Pinpoint the cell where the given text exists, returning its (X, Y) midpoint coordinate. 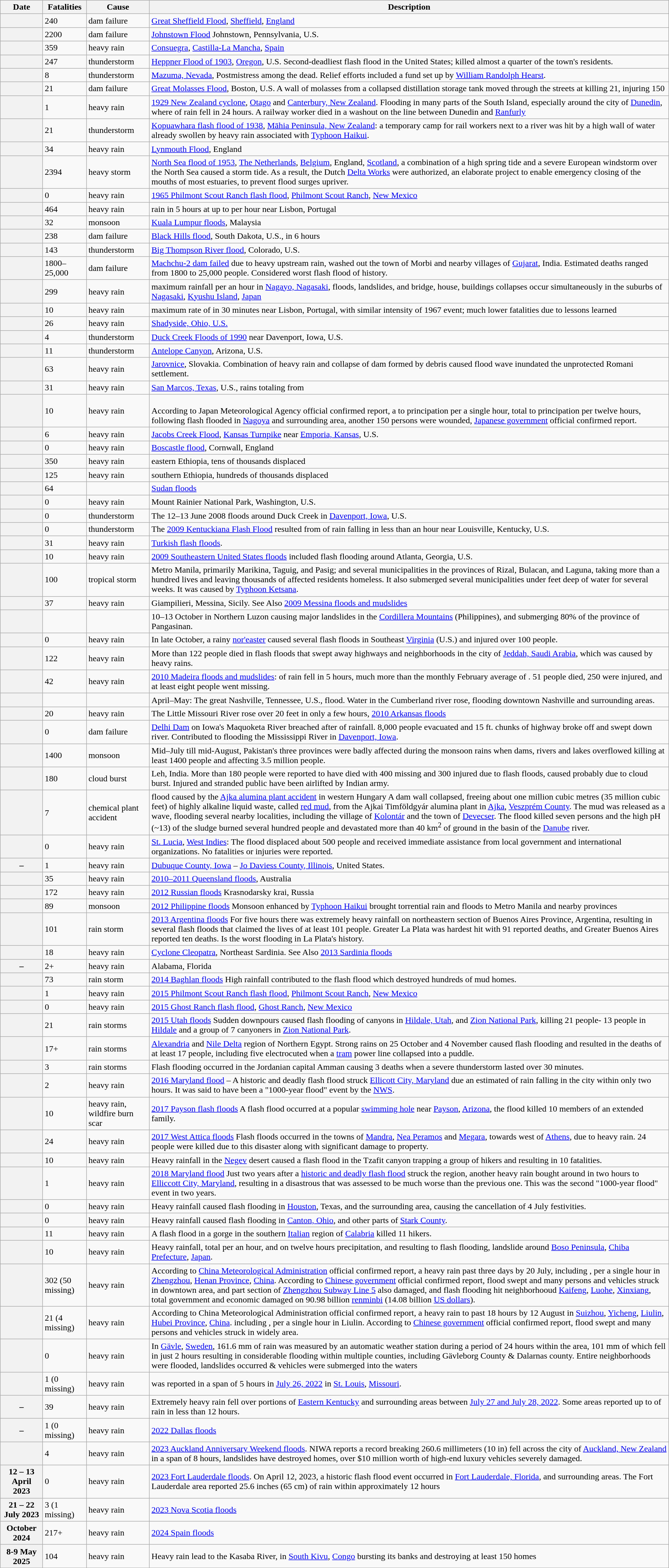
Fatalities (65, 7)
39 (65, 1407)
100 (65, 580)
Big Thompson River flood, Colorado, U.S. (409, 250)
October 2024 (21, 1533)
6 (65, 434)
217+ (65, 1533)
The 12–13 June 2008 floods around Duck Creek in Davenport, Iowa, U.S. (409, 516)
464 (65, 209)
238 (65, 236)
302 (50 missing) (65, 1285)
8 (65, 75)
2394 (65, 172)
1800–25,000 (65, 268)
247 (65, 61)
8-9 May 2025 (21, 1556)
101 (65, 929)
Description (409, 7)
21 (4 missing) (65, 1323)
2023 Nova Scotia floods (409, 1510)
The Little Missouri River rose over 20 feet in only a few hours, 2010 Arkansas floods (409, 713)
Jacobs Creek Flood, Kansas Turnpike near Emporia, Kansas, U.S. (409, 434)
2200 (65, 34)
2015 Philmont Scout Ranch flash flood, Philmont Scout Ranch, New Mexico (409, 993)
89 (65, 906)
64 (65, 489)
Lynmouth Flood, England (409, 149)
Cause (118, 7)
143 (65, 250)
A flash flood in a gorge in the southern Italian region of Calabria killed 11 hikers. (409, 1233)
rain in 5 hours at up to per hour near Lisbon, Portugal (409, 209)
Alabama, Florida (409, 966)
2014 Baghlan floods High rainfall contributed to the flash flood which destroyed hundreds of mud homes. (409, 980)
35 (65, 879)
Consuegra, Castilla-La Mancha, Spain (409, 48)
Black Hills flood, South Dakota, U.S., in 6 hours (409, 236)
37 (65, 603)
12 – 13 April 2023 (21, 1482)
Heavy rainfall caused flash flooding in Canton, Ohio, and other parts of Stark County. (409, 1220)
Dubuque County, Iowa – Jo Daviess County, Illinois, United States. (409, 865)
240 (65, 21)
Cyclone Cleopatra, Northeast Sardinia. See Also 2013 Sardinia floods (409, 953)
April–May: The great Nashville, Tennessee, U.S., flood. Water in the Cumberland river rose, flooding downtown Nashville and surrounding areas. (409, 700)
2010–2011 Queensland floods, Australia (409, 879)
104 (65, 1556)
1400 (65, 755)
3 (65, 1067)
73 (65, 980)
125 (65, 475)
Heavy rain lead to the Kasaba River, in South Kivu, Congo bursting its banks and destroying at least 150 homes (409, 1556)
2 (65, 1085)
Sudan floods (409, 489)
32 (65, 223)
maximum rate of in 30 minutes near Lisbon, Portugal, with similar intensity of 1967 event; much lower fatalities due to lessons learned (409, 310)
63 (65, 369)
2015 Ghost Ranch flash flood, Ghost Ranch, New Mexico (409, 1007)
Mazuma, Nevada, Postmistress among the dead. Relief efforts included a fund set up by William Randolph Hearst. (409, 75)
southern Ethiopia, hundreds of thousands displaced (409, 475)
2024 Spain floods (409, 1533)
359 (65, 48)
2012 Russian floods Krasnodarsky krai, Russia (409, 892)
heavy rain, wildfire burn scar (118, 1113)
20 (65, 713)
tropical storm (118, 580)
Heppner Flood of 1903, Oregon, U.S. Second-deadliest flash flood in the United States; killed almost a quarter of the town's residents. (409, 61)
7 (65, 813)
Kuala Lumpur floods, Malaysia (409, 223)
26 (65, 323)
18 (65, 953)
Jarovnice, Slovakia. Combination of heavy rain and collapse of dam formed by debris caused flood wave inundated the unprotected Romani settlement. (409, 369)
21 – 22 July 2023 (21, 1510)
chemical plant accident (118, 813)
42 (65, 681)
Flash flooding occurred in the Jordanian capital Amman causing 3 deaths when a severe thunderstorm lasted over 30 minutes. (409, 1067)
Johnstown Flood Johnstown, Pennsylvania, U.S. (409, 34)
122 (65, 658)
Boscastle flood, Cornwall, England (409, 447)
eastern Ethiopia, tens of thousands displaced (409, 461)
was reported in a span of 5 hours in July 26, 2022 in St. Louis, Missouri. (409, 1384)
2022 Dallas floods (409, 1430)
San Marcos, Texas, U.S., rains totaling from (409, 387)
172 (65, 892)
10–13 October in Northern Luzon causing major landslides in the Cordillera Mountains (Philippines), and submerging 80% of the province of Pangasinan. (409, 621)
The 2009 Kentuckiana Flash Flood resulted from of rain falling in less than an hour near Louisville, Kentucky, U.S. (409, 529)
cloud burst (118, 778)
Date (21, 7)
2009 Southeastern United States floods included flash flooding around Atlanta, Georgia, U.S. (409, 557)
Mount Rainier National Park, Washington, U.S. (409, 502)
Antelope Canyon, Arizona, U.S. (409, 351)
2+ (65, 966)
Heavy rainfall in the Negev desert caused a flash flood in the Tzafit canyon trapping a group of hikers and resulting in 10 fatalities. (409, 1160)
Great Sheffield Flood, Sheffield, England (409, 21)
Giampilieri, Messina, Sicily. See Also 2009 Messina floods and mudslides (409, 603)
17+ (65, 1049)
3 (1 missing) (65, 1510)
2017 Payson flash floods A flash flood occurred at a popular swimming hole near Payson, Arizona, the flood killed 10 members of an extended family. (409, 1113)
350 (65, 461)
Shadyside, Ohio, U.S. (409, 323)
180 (65, 778)
Turkish flash floods. (409, 543)
2012 Philippine floods Monsoon enhanced by Typhoon Haikui brought torrential rain and floods to Metro Manila and nearby provinces (409, 906)
1965 Philmont Scout Ranch flash flood, Philmont Scout Ranch, New Mexico (409, 195)
In late October, a rainy nor'easter caused several flash floods in Southeast Virginia (U.S.) and injured over 100 people. (409, 640)
heavy storm (118, 172)
Duck Creek Floods of 1990 near Davenport, Iowa, U.S. (409, 337)
24 (65, 1142)
299 (65, 292)
Heavy rainfall caused flash flooding in Houston, Texas, and the surrounding area, causing the cancellation of 4 July festivities. (409, 1206)
34 (65, 149)
